Return [X, Y] of the center of cell containing provided text 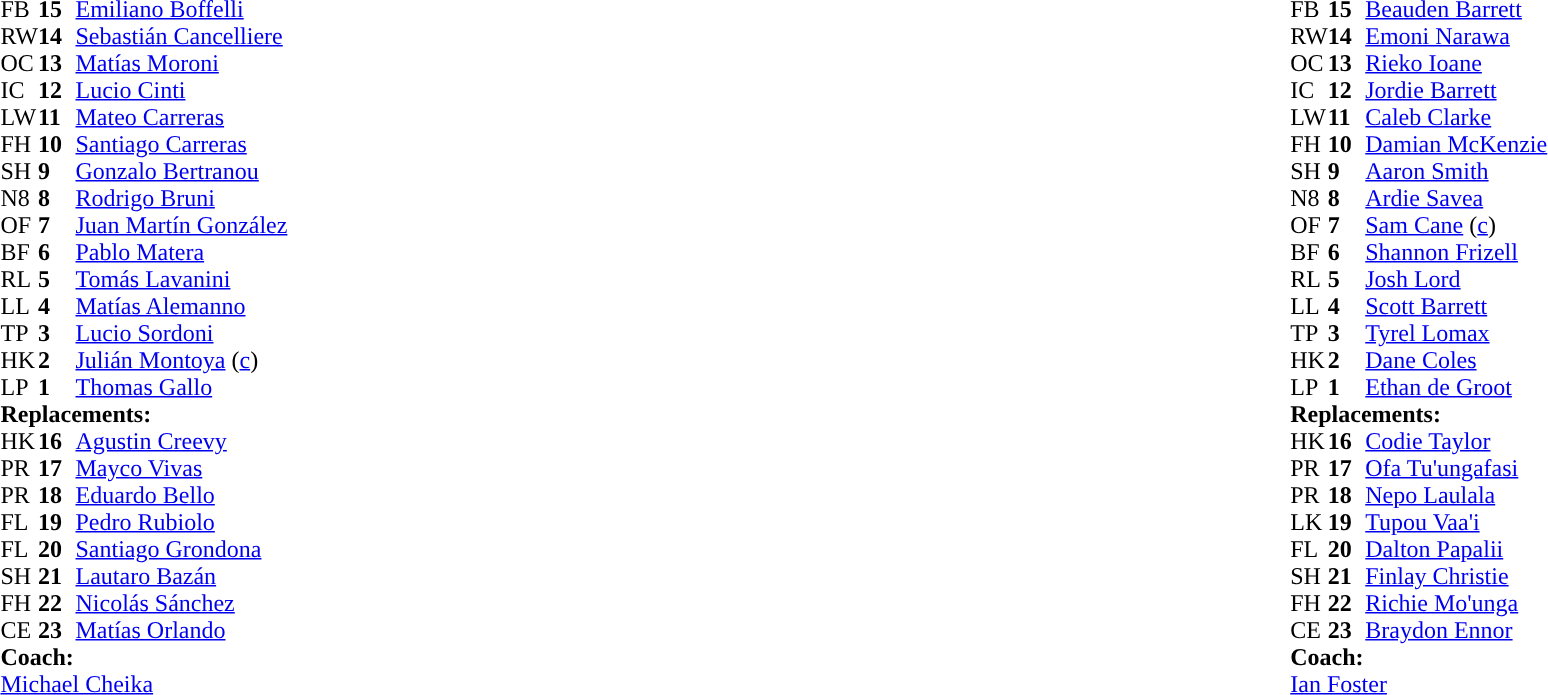
Juan Martín González [182, 226]
Rieko Ioane [1456, 64]
Tyrel Lomax [1456, 334]
Matías Moroni [182, 64]
Ardie Savea [1456, 198]
Richie Mo'unga [1456, 604]
Rodrigo Bruni [182, 198]
Nicolás Sánchez [182, 604]
Mateo Carreras [182, 118]
Braydon Ennor [1456, 630]
Sam Cane (c) [1456, 226]
Tupou Vaa'i [1456, 522]
Thomas Gallo [182, 388]
Nepo Laulala [1456, 496]
Tomás Lavanini [182, 280]
Ofa Tu'ungafasi [1456, 468]
Finlay Christie [1456, 576]
Emoni Narawa [1456, 36]
Lucio Cinti [182, 90]
Scott Barrett [1456, 306]
Julián Montoya (c) [182, 360]
Gonzalo Bertranou [182, 172]
Josh Lord [1456, 280]
Dane Coles [1456, 360]
Eduardo Bello [182, 496]
Caleb Clarke [1456, 118]
Matías Orlando [182, 630]
Pablo Matera [182, 252]
Aaron Smith [1456, 172]
Damian McKenzie [1456, 144]
Mayco Vivas [182, 468]
Pedro Rubiolo [182, 522]
Jordie Barrett [1456, 90]
Codie Taylor [1456, 442]
Shannon Frizell [1456, 252]
Lautaro Bazán [182, 576]
Sebastián Cancelliere [182, 36]
Matías Alemanno [182, 306]
Dalton Papalii [1456, 550]
Santiago Carreras [182, 144]
Santiago Grondona [182, 550]
LK [1309, 522]
Lucio Sordoni [182, 334]
Ethan de Groot [1456, 388]
Agustin Creevy [182, 442]
